Detect which cell encompasses the target text, then output its [x, y] center coordinate. 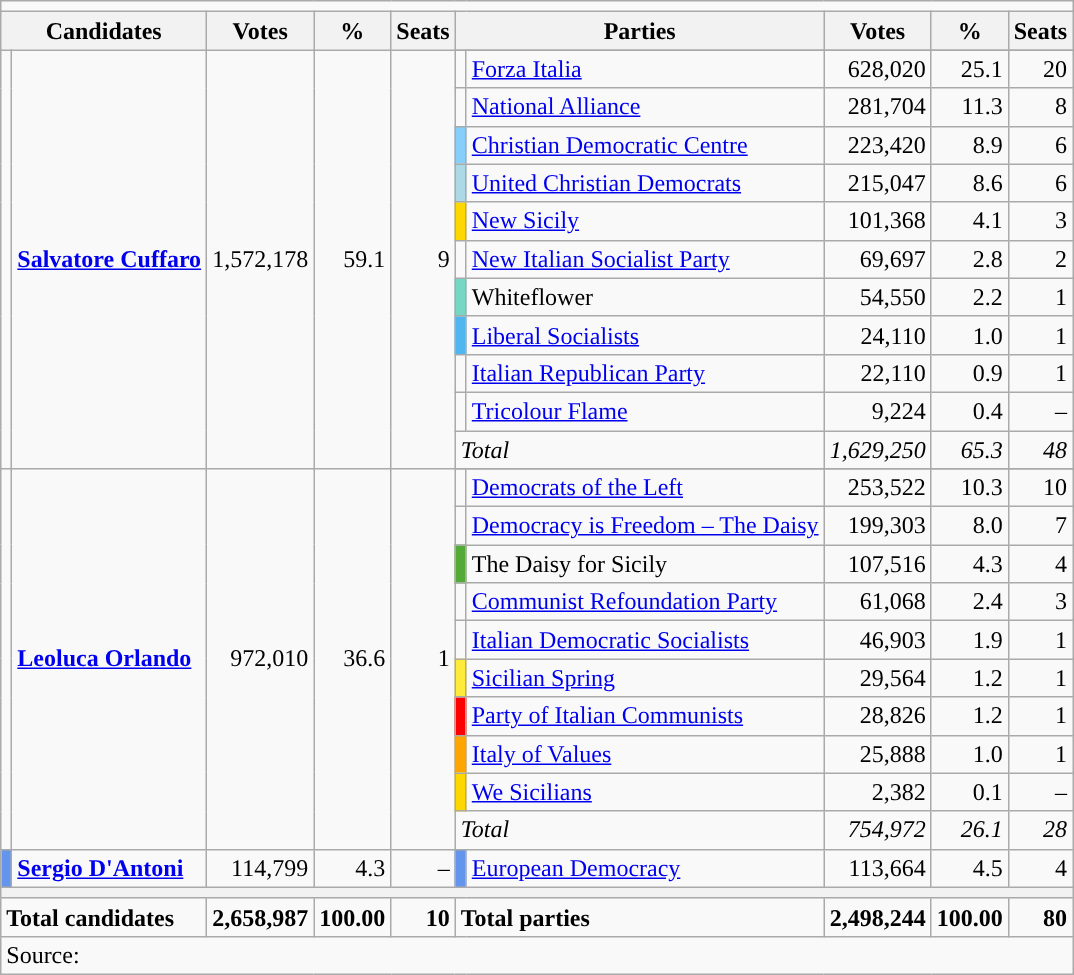
Parties [640, 31]
Liberal Socialists [645, 335]
Democrats of the Left [645, 488]
69,697 [878, 259]
754,972 [878, 830]
Italy of Values [645, 754]
United Christian Democrats [645, 183]
4.5 [970, 868]
Communist Refoundation Party [645, 602]
22,110 [878, 373]
Democracy is Freedom – The Daisy [645, 526]
8 [1040, 107]
0.9 [970, 373]
Christian Democratic Centre [645, 145]
Sergio D'Antoni [110, 868]
Italian Republican Party [645, 373]
281,704 [878, 107]
7 [1040, 526]
Source: [537, 955]
65.3 [970, 449]
223,420 [878, 145]
2,658,987 [260, 917]
Tricolour Flame [645, 411]
10.3 [970, 488]
25,888 [878, 754]
4.1 [970, 221]
628,020 [878, 69]
New Sicily [645, 221]
2.4 [970, 602]
Whiteflower [645, 297]
Sicilian Spring [645, 678]
29,564 [878, 678]
24,110 [878, 335]
Leoluca Orlando [110, 660]
8.0 [970, 526]
25.1 [970, 69]
Party of Italian Communists [645, 716]
European Democracy [645, 868]
The Daisy for Sicily [645, 564]
20 [1040, 69]
1,629,250 [878, 449]
2,382 [878, 792]
Total parties [640, 917]
1,572,178 [260, 260]
80 [1040, 917]
2,498,244 [878, 917]
0.4 [970, 411]
Salvatore Cuffaro [110, 260]
54,550 [878, 297]
Candidates [104, 31]
59.1 [352, 260]
New Italian Socialist Party [645, 259]
28 [1040, 830]
107,516 [878, 564]
199,303 [878, 526]
Total candidates [104, 917]
36.6 [352, 660]
8.9 [970, 145]
2.8 [970, 259]
61,068 [878, 602]
Italian Democratic Socialists [645, 640]
46,903 [878, 640]
972,010 [260, 660]
National Alliance [645, 107]
48 [1040, 449]
9 [423, 260]
11.3 [970, 107]
114,799 [260, 868]
We Sicilians [645, 792]
28,826 [878, 716]
26.1 [970, 830]
253,522 [878, 488]
0.1 [970, 792]
113,664 [878, 868]
Forza Italia [645, 69]
2 [1040, 259]
8.6 [970, 183]
1.9 [970, 640]
2.2 [970, 297]
9,224 [878, 411]
215,047 [878, 183]
101,368 [878, 221]
